Locate the cell with the specified text and output its [X, Y] center coordinate. 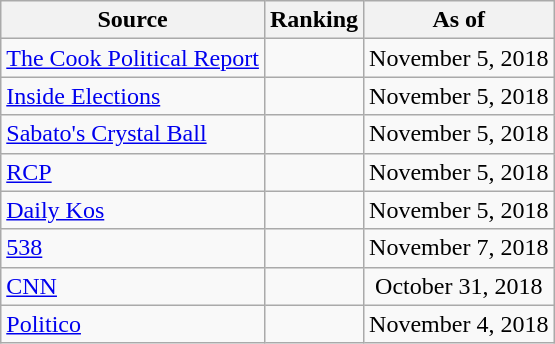
November 4, 2018 [459, 324]
Daily Kos [133, 210]
RCP [133, 172]
Source [133, 20]
Politico [133, 324]
The Cook Political Report [133, 58]
As of [459, 20]
November 7, 2018 [459, 248]
Inside Elections [133, 96]
Sabato's Crystal Ball [133, 134]
Ranking [314, 20]
CNN [133, 286]
538 [133, 248]
October 31, 2018 [459, 286]
